For the text-containing cell, return its midpoint in [X, Y] coordinate format. 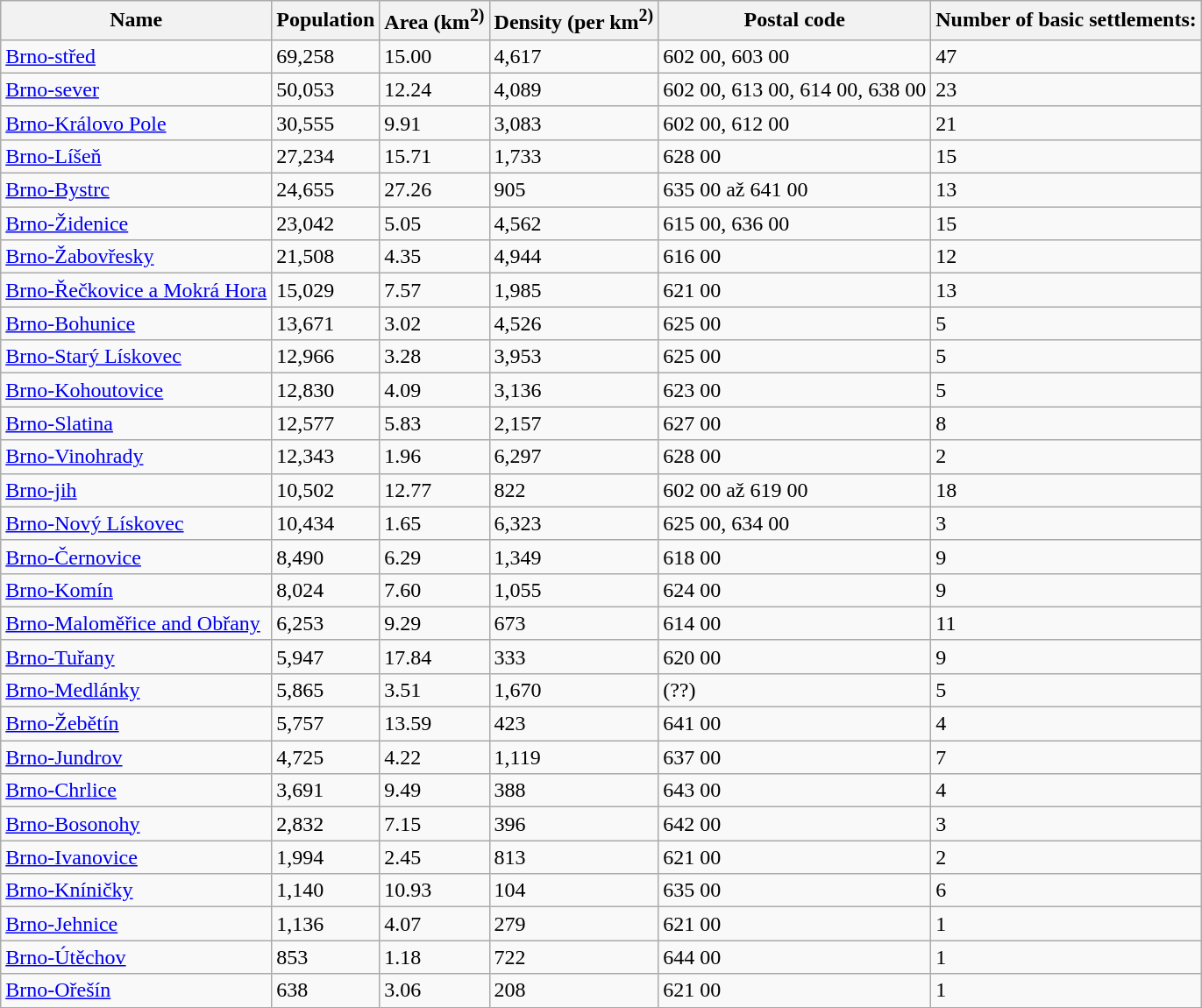
Brno-Starý Lískovec [137, 357]
23,042 [326, 224]
Brno-Královo Pole [137, 123]
Brno-Bystrc [137, 190]
5,757 [326, 724]
1,055 [573, 590]
Population [326, 21]
396 [573, 824]
69,258 [326, 56]
Brno-Chrlice [137, 791]
1,733 [573, 156]
21 [1066, 123]
17.84 [435, 657]
638 [326, 990]
1,985 [573, 290]
10,502 [326, 490]
Brno-Kníničky [137, 891]
6 [1066, 891]
8,024 [326, 590]
813 [573, 857]
12,343 [326, 457]
13,671 [326, 323]
1,140 [326, 891]
Brno-střed [137, 56]
5.83 [435, 423]
27,234 [326, 156]
12.24 [435, 89]
1,136 [326, 924]
3.51 [435, 690]
1,119 [573, 757]
641 00 [794, 724]
388 [573, 791]
10,434 [326, 523]
Brno-Černovice [137, 557]
15,029 [326, 290]
Name [137, 21]
4.07 [435, 924]
18 [1066, 490]
1,349 [573, 557]
4,617 [573, 56]
4,562 [573, 224]
624 00 [794, 590]
9.91 [435, 123]
Brno-Medlánky [137, 690]
5,947 [326, 657]
10.93 [435, 891]
24,655 [326, 190]
Number of basic settlements: [1066, 21]
Brno-Tuřany [137, 657]
635 00 až 641 00 [794, 190]
2.45 [435, 857]
822 [573, 490]
12,966 [326, 357]
27.26 [435, 190]
2,832 [326, 824]
602 00, 612 00 [794, 123]
5,865 [326, 690]
Brno-Židenice [137, 224]
602 00, 613 00, 614 00, 638 00 [794, 89]
Brno-Řečkovice a Mokrá Hora [137, 290]
Brno-Bosonohy [137, 824]
Brno-Jehnice [137, 924]
616 00 [794, 257]
Brno-Nový Lískovec [137, 523]
7.15 [435, 824]
6,323 [573, 523]
Brno-Jundrov [137, 757]
3.02 [435, 323]
Brno-Kohoutovice [137, 390]
Brno-Maloměřice and Obřany [137, 623]
15.00 [435, 56]
11 [1066, 623]
1.96 [435, 457]
1,670 [573, 690]
Brno-jih [137, 490]
15.71 [435, 156]
23 [1066, 89]
4.09 [435, 390]
4,089 [573, 89]
7.57 [435, 290]
30,555 [326, 123]
Brno-Ivanovice [137, 857]
602 00, 603 00 [794, 56]
627 00 [794, 423]
614 00 [794, 623]
Brno-Bohunice [137, 323]
4.22 [435, 757]
637 00 [794, 757]
Brno-Slatina [137, 423]
3,136 [573, 390]
7 [1066, 757]
8 [1066, 423]
12 [1066, 257]
12.77 [435, 490]
Brno-Líšeň [137, 156]
Brno-Útěchov [137, 957]
625 00, 634 00 [794, 523]
3.28 [435, 357]
643 00 [794, 791]
673 [573, 623]
4,725 [326, 757]
1.65 [435, 523]
279 [573, 924]
3.06 [435, 990]
Brno-Komín [137, 590]
6.29 [435, 557]
Density (per km2) [573, 21]
1.18 [435, 957]
(??) [794, 690]
644 00 [794, 957]
6,253 [326, 623]
618 00 [794, 557]
642 00 [794, 824]
21,508 [326, 257]
Brno-Ořešín [137, 990]
635 00 [794, 891]
Brno-sever [137, 89]
6,297 [573, 457]
333 [573, 657]
8,490 [326, 557]
Brno-Žebětín [137, 724]
602 00 až 619 00 [794, 490]
208 [573, 990]
9.29 [435, 623]
12,577 [326, 423]
104 [573, 891]
722 [573, 957]
47 [1066, 56]
9.49 [435, 791]
1,994 [326, 857]
Postal code [794, 21]
4,526 [573, 323]
620 00 [794, 657]
7.60 [435, 590]
615 00, 636 00 [794, 224]
2,157 [573, 423]
853 [326, 957]
50,053 [326, 89]
12,830 [326, 390]
3,691 [326, 791]
4,944 [573, 257]
Brno-Vinohrady [137, 457]
905 [573, 190]
623 00 [794, 390]
13.59 [435, 724]
Brno-Žabovřesky [137, 257]
423 [573, 724]
Area (km2) [435, 21]
3,953 [573, 357]
3,083 [573, 123]
5.05 [435, 224]
4.35 [435, 257]
